Return [X, Y] of the center of cell containing provided text 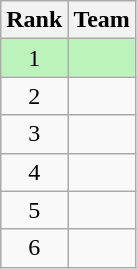
3 [34, 134]
4 [34, 172]
6 [34, 248]
Team [102, 20]
5 [34, 210]
1 [34, 58]
2 [34, 96]
Rank [34, 20]
